For the text-containing cell, return its midpoint in [x, y] coordinate format. 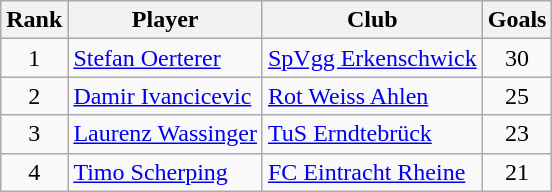
Club [372, 20]
Rot Weiss Ahlen [372, 96]
FC Eintracht Rheine [372, 172]
23 [517, 134]
1 [34, 58]
Goals [517, 20]
Laurenz Wassinger [166, 134]
Player [166, 20]
Stefan Oerterer [166, 58]
4 [34, 172]
Rank [34, 20]
30 [517, 58]
TuS Erndtebrück [372, 134]
25 [517, 96]
3 [34, 134]
21 [517, 172]
Timo Scherping [166, 172]
2 [34, 96]
SpVgg Erkenschwick [372, 58]
Damir Ivancicevic [166, 96]
